Scan for the cell matching the given text and deliver its [X, Y] coordinate at center. 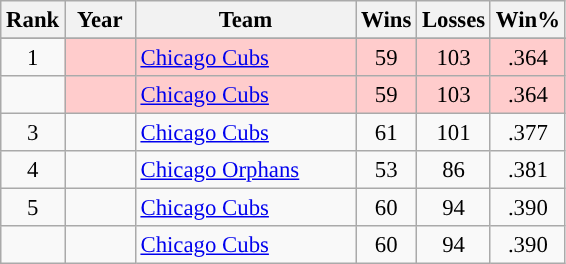
Chicago Orphans [246, 170]
3 [33, 133]
Losses [454, 20]
5 [33, 208]
Team [246, 20]
53 [386, 170]
86 [454, 170]
101 [454, 133]
Win% [528, 20]
Wins [386, 20]
4 [33, 170]
Year [100, 20]
.377 [528, 133]
1 [33, 58]
.381 [528, 170]
61 [386, 133]
Rank [33, 20]
